Return (x, y) of the center of cell containing provided text 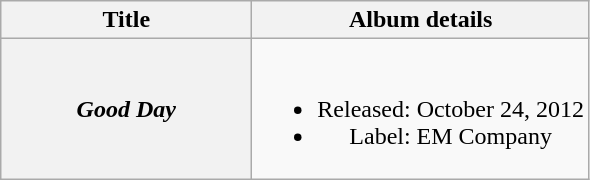
Released: October 24, 2012Label: EM Company (421, 109)
Title (126, 20)
Album details (421, 20)
Good Day (126, 109)
